Return the [x, y] coordinate for the center point of the cell that contains the specified text.  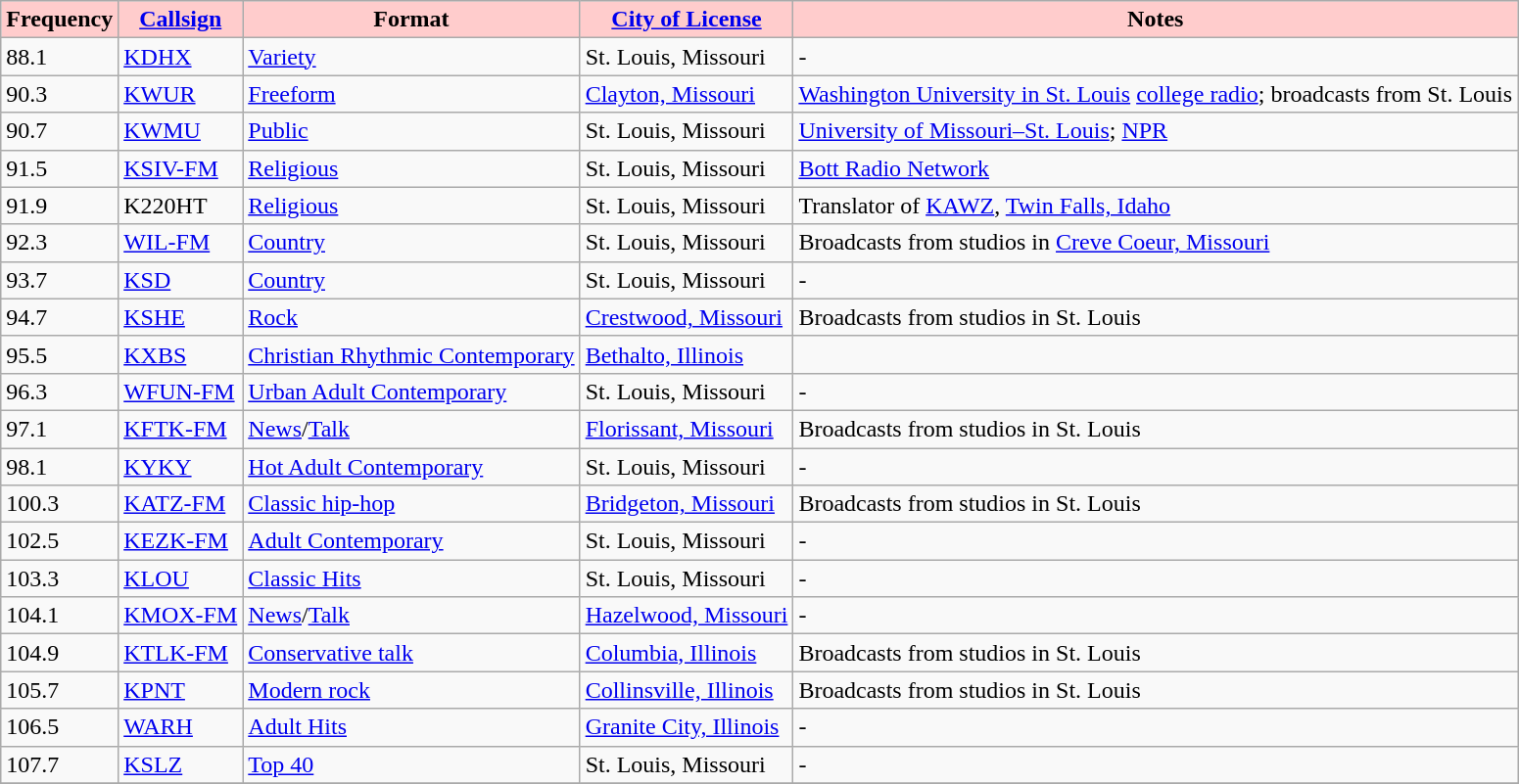
Classic Hits [411, 578]
K220HT [180, 206]
Format [411, 20]
90.3 [60, 94]
KMOX-FM [180, 616]
KFTK-FM [180, 429]
Washington University in St. Louis college radio; broadcasts from St. Louis [1156, 94]
91.9 [60, 206]
105.7 [60, 690]
102.5 [60, 541]
Variety [411, 57]
KSIV-FM [180, 168]
Bridgeton, Missouri [687, 504]
City of License [687, 20]
98.1 [60, 467]
104.9 [60, 653]
Frequency [60, 20]
97.1 [60, 429]
KXBS [180, 354]
94.7 [60, 317]
Urban Adult Contemporary [411, 392]
Collinsville, Illinois [687, 690]
Granite City, Illinois [687, 727]
Adult Contemporary [411, 541]
107.7 [60, 764]
WFUN-FM [180, 392]
Columbia, Illinois [687, 653]
Hazelwood, Missouri [687, 616]
KEZK-FM [180, 541]
Conservative talk [411, 653]
100.3 [60, 504]
KTLK-FM [180, 653]
Clayton, Missouri [687, 94]
Translator of KAWZ, Twin Falls, Idaho [1156, 206]
96.3 [60, 392]
Notes [1156, 20]
Rock [411, 317]
Hot Adult Contemporary [411, 467]
KLOU [180, 578]
KYKY [180, 467]
Crestwood, Missouri [687, 317]
KSD [180, 280]
Adult Hits [411, 727]
95.5 [60, 354]
Top 40 [411, 764]
Christian Rhythmic Contemporary [411, 354]
KWUR [180, 94]
Callsign [180, 20]
93.7 [60, 280]
Modern rock [411, 690]
106.5 [60, 727]
Freeform [411, 94]
KSHE [180, 317]
Florissant, Missouri [687, 429]
KSLZ [180, 764]
Bott Radio Network [1156, 168]
92.3 [60, 243]
University of Missouri–St. Louis; NPR [1156, 131]
KDHX [180, 57]
91.5 [60, 168]
Bethalto, Illinois [687, 354]
104.1 [60, 616]
KPNT [180, 690]
90.7 [60, 131]
Broadcasts from studios in Creve Coeur, Missouri [1156, 243]
103.3 [60, 578]
Classic hip-hop [411, 504]
WARH [180, 727]
Public [411, 131]
WIL-FM [180, 243]
KWMU [180, 131]
88.1 [60, 57]
KATZ-FM [180, 504]
